Provide the (X, Y) coordinate of the cell's center where the given text is located.  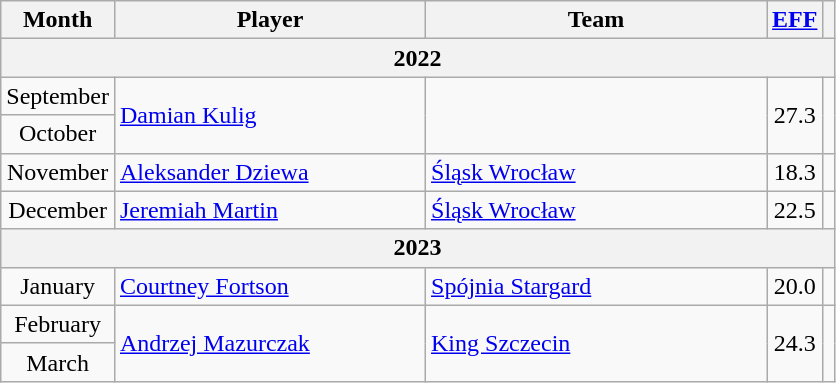
Jeremiah Martin (270, 210)
October (58, 134)
King Szczecin (596, 343)
Spójnia Stargard (596, 286)
Team (596, 20)
March (58, 362)
Damian Kulig (270, 115)
September (58, 96)
2023 (418, 248)
February (58, 324)
January (58, 286)
22.5 (795, 210)
December (58, 210)
Month (58, 20)
Courtney Fortson (270, 286)
2022 (418, 58)
Aleksander Dziewa (270, 172)
EFF (795, 20)
24.3 (795, 343)
27.3 (795, 115)
Andrzej Mazurczak (270, 343)
November (58, 172)
Player (270, 20)
20.0 (795, 286)
18.3 (795, 172)
